Locate the cell with the specified text and output its (X, Y) center coordinate. 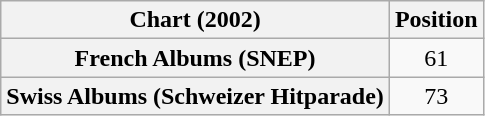
French Albums (SNEP) (196, 58)
Swiss Albums (Schweizer Hitparade) (196, 96)
73 (436, 96)
Position (436, 20)
61 (436, 58)
Chart (2002) (196, 20)
